Return [X, Y] of the center of cell containing provided text 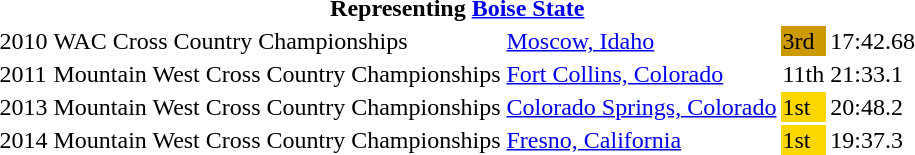
WAC Cross Country Championships [277, 41]
Fort Collins, Colorado [642, 74]
11th [804, 74]
Fresno, California [642, 140]
3rd [804, 41]
Colorado Springs, Colorado [642, 107]
Moscow, Idaho [642, 41]
